For the text-containing cell, return its midpoint in [x, y] coordinate format. 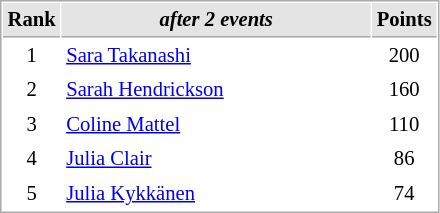
110 [404, 124]
5 [32, 194]
3 [32, 124]
Points [404, 20]
74 [404, 194]
2 [32, 90]
Julia Clair [216, 158]
Julia Kykkänen [216, 194]
Coline Mattel [216, 124]
160 [404, 90]
Sara Takanashi [216, 56]
4 [32, 158]
Sarah Hendrickson [216, 90]
after 2 events [216, 20]
1 [32, 56]
Rank [32, 20]
200 [404, 56]
86 [404, 158]
